From the cell containing the given text, extract its center point as [X, Y] coordinate. 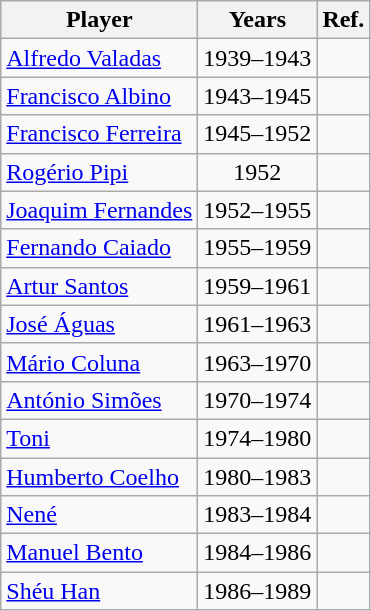
Francisco Albino [100, 96]
Rogério Pipi [100, 172]
1955–1959 [258, 248]
1952–1955 [258, 210]
1952 [258, 172]
Francisco Ferreira [100, 134]
Fernando Caiado [100, 248]
Manuel Bento [100, 553]
1974–1980 [258, 438]
1963–1970 [258, 362]
1980–1983 [258, 477]
1986–1989 [258, 591]
Shéu Han [100, 591]
1961–1963 [258, 324]
1943–1945 [258, 96]
1983–1984 [258, 515]
1970–1974 [258, 400]
1984–1986 [258, 553]
Toni [100, 438]
Joaquim Fernandes [100, 210]
Humberto Coelho [100, 477]
Nené [100, 515]
Alfredo Valadas [100, 58]
Years [258, 20]
1939–1943 [258, 58]
1959–1961 [258, 286]
António Simões [100, 400]
José Águas [100, 324]
Mário Coluna [100, 362]
1945–1952 [258, 134]
Ref. [344, 20]
Artur Santos [100, 286]
Player [100, 20]
